For the text-containing cell, return its midpoint in (X, Y) coordinate format. 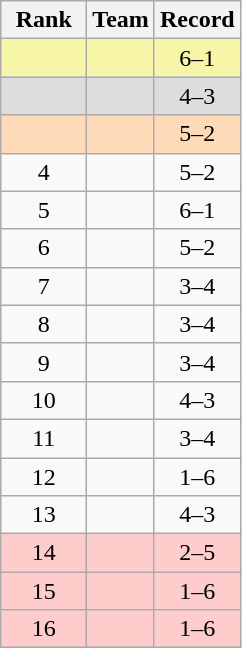
2–5 (197, 553)
12 (44, 477)
9 (44, 362)
13 (44, 515)
Team (121, 20)
11 (44, 438)
4 (44, 172)
10 (44, 400)
14 (44, 553)
6 (44, 248)
Rank (44, 20)
7 (44, 286)
8 (44, 324)
16 (44, 629)
15 (44, 591)
Record (197, 20)
5 (44, 210)
